Determine the (x, y) coordinate at the center of the cell enclosing the given text.  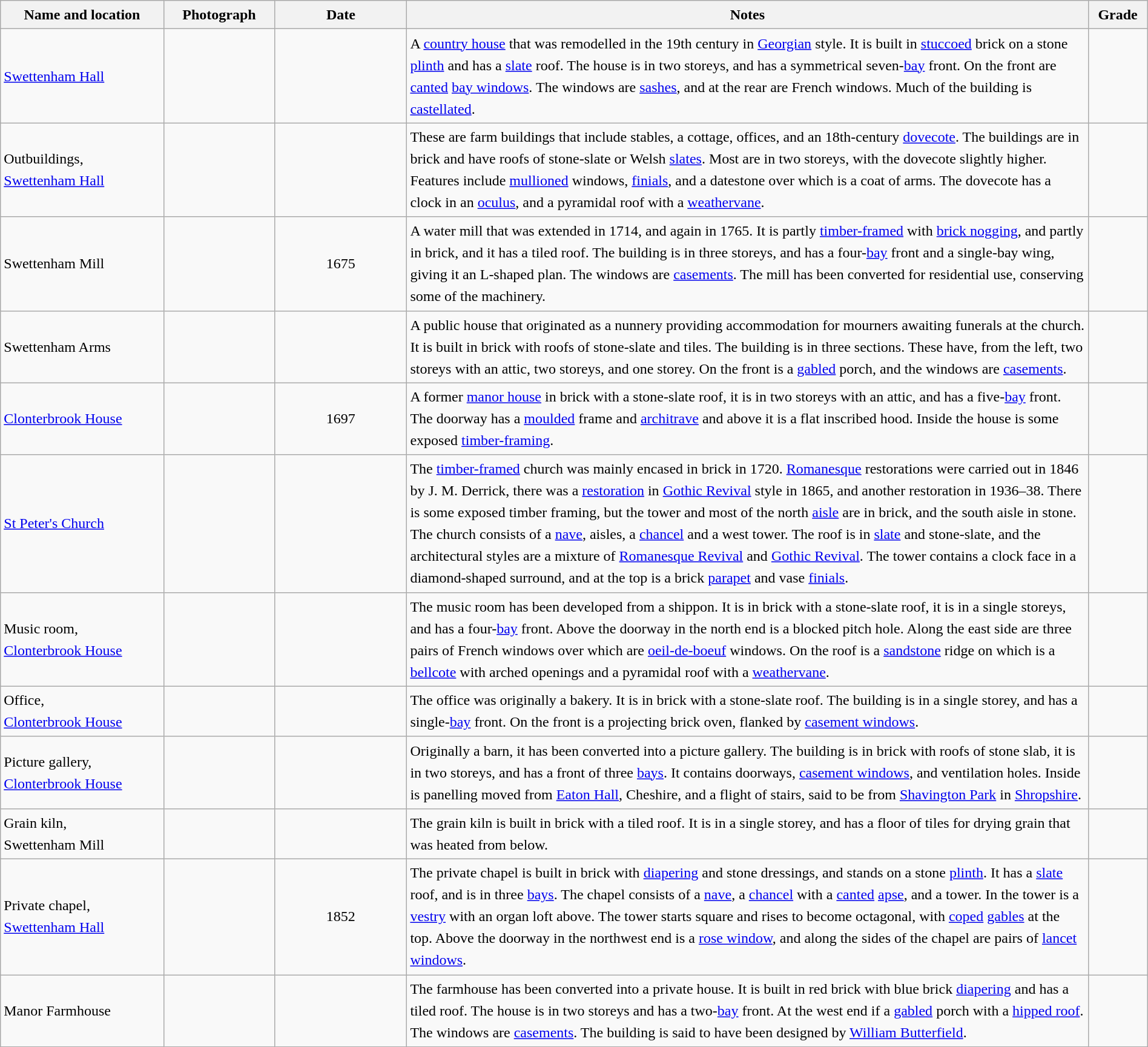
Outbuildings,Swettenham Hall (82, 170)
Date (341, 15)
Grain kiln,Swettenham Mill (82, 833)
Name and location (82, 15)
Picture gallery,Clonterbrook House (82, 773)
Private chapel,Swettenham Hall (82, 917)
Photograph (219, 15)
Office,Clonterbrook House (82, 711)
Swettenham Arms (82, 346)
1675 (341, 264)
Music room,Clonterbrook House (82, 639)
Swettenham Mill (82, 264)
St Peter's Church (82, 523)
Grade (1118, 15)
Manor Farmhouse (82, 1011)
Notes (747, 15)
1697 (341, 419)
The grain kiln is built in brick with a tiled roof. It is in a single storey, and has a floor of tiles for drying grain that was heated from below. (747, 833)
1852 (341, 917)
Swettenham Hall (82, 76)
Clonterbrook House (82, 419)
